Return the [X, Y] coordinate for the center point of the cell that contains the specified text.  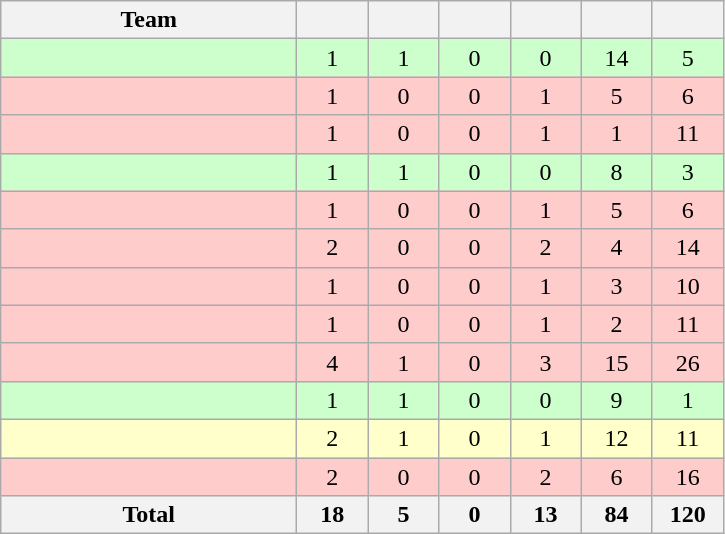
Total [149, 515]
15 [616, 362]
26 [688, 362]
13 [546, 515]
18 [332, 515]
Team [149, 20]
8 [616, 172]
120 [688, 515]
9 [616, 400]
12 [616, 438]
16 [688, 477]
10 [688, 286]
84 [616, 515]
